Provide the (X, Y) coordinate of the cell's center where the given text is located.  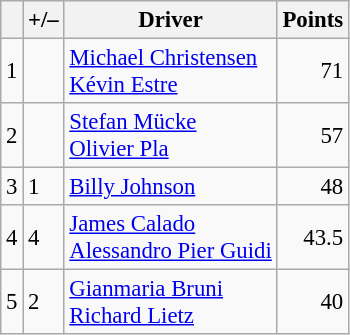
Billy Johnson (170, 187)
Gianmaria Bruni Richard Lietz (170, 302)
57 (312, 136)
71 (312, 72)
Points (312, 20)
43.5 (312, 238)
Driver (170, 20)
Michael Christensen Kévin Estre (170, 72)
+/– (44, 20)
3 (12, 187)
48 (312, 187)
5 (12, 302)
40 (312, 302)
James Calado Alessandro Pier Guidi (170, 238)
Stefan Mücke Olivier Pla (170, 136)
